Return the (X, Y) coordinate for the center point of the cell that contains the specified text.  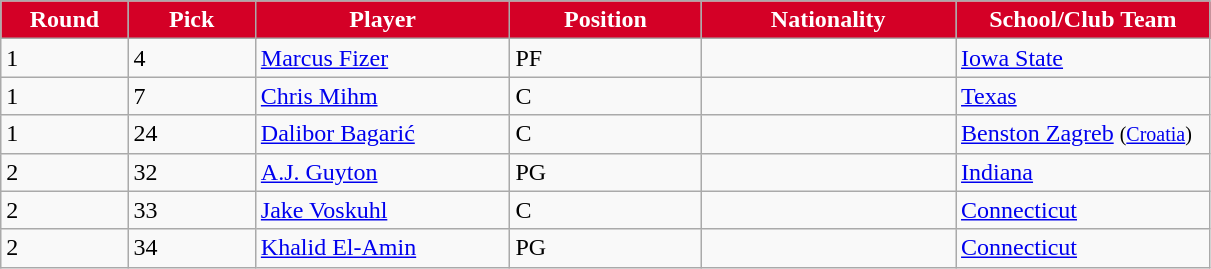
Benston Zagreb (Croatia) (1084, 134)
Nationality (828, 20)
PF (606, 58)
School/Club Team (1084, 20)
Jake Voskuhl (382, 210)
Iowa State (1084, 58)
Chris Mihm (382, 96)
Player (382, 20)
Indiana (1084, 172)
A.J. Guyton (382, 172)
32 (192, 172)
7 (192, 96)
Dalibor Bagarić (382, 134)
Khalid El-Amin (382, 248)
Position (606, 20)
Round (64, 20)
33 (192, 210)
24 (192, 134)
Texas (1084, 96)
4 (192, 58)
Pick (192, 20)
34 (192, 248)
Marcus Fizer (382, 58)
